Find where the given text appears and provide that cell's center as [x, y] coordinate. 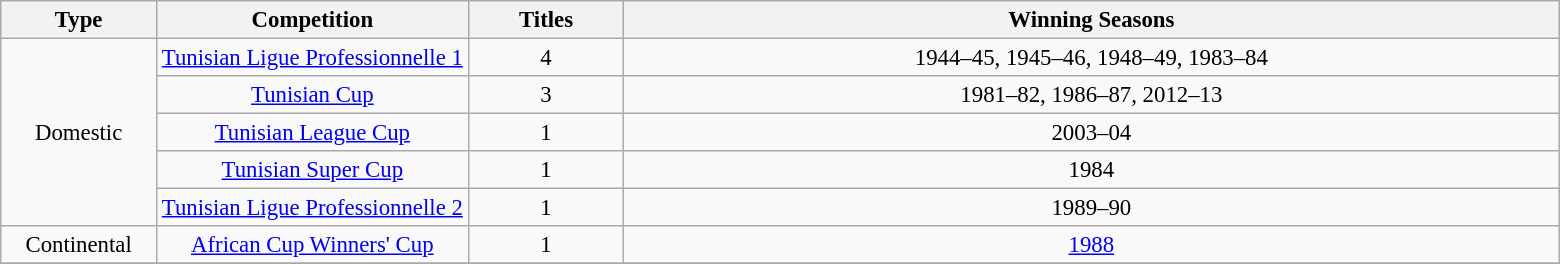
1981–82, 1986–87, 2012–13 [1092, 95]
Tunisian Ligue Professionnelle 2 [313, 208]
Continental [79, 245]
1989–90 [1092, 208]
Winning Seasons [1092, 20]
1988 [1092, 245]
Tunisian Ligue Professionnelle 1 [313, 58]
4 [546, 58]
Competition [313, 20]
3 [546, 95]
Tunisian League Cup [313, 133]
Type [79, 20]
African Cup Winners' Cup [313, 245]
Titles [546, 20]
1984 [1092, 170]
Tunisian Cup [313, 95]
Domestic [79, 133]
1944–45, 1945–46, 1948–49, 1983–84 [1092, 58]
Tunisian Super Cup [313, 170]
2003–04 [1092, 133]
